Search for the cell housing the specified text and yield its [x, y] center coordinate. 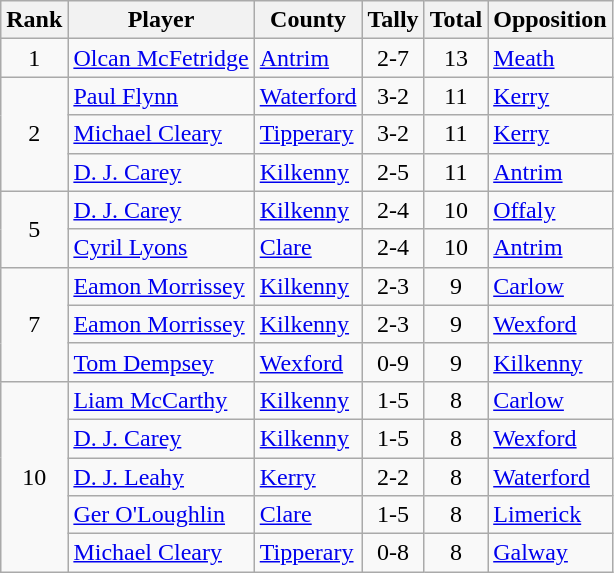
2-5 [393, 172]
0-8 [393, 553]
County [308, 20]
Meath [550, 58]
1 [34, 58]
Total [456, 20]
Tom Dempsey [161, 362]
Offaly [550, 210]
Limerick [550, 515]
13 [456, 58]
Player [161, 20]
Rank [34, 20]
Tally [393, 20]
Opposition [550, 20]
Liam McCarthy [161, 400]
2 [34, 134]
7 [34, 324]
Ger O'Loughlin [161, 515]
D. J. Leahy [161, 477]
0-9 [393, 362]
Cyril Lyons [161, 248]
Galway [550, 553]
5 [34, 229]
2-2 [393, 477]
2-7 [393, 58]
Olcan McFetridge [161, 58]
Paul Flynn [161, 96]
